Scan for the cell matching the given text and deliver its (X, Y) coordinate at center. 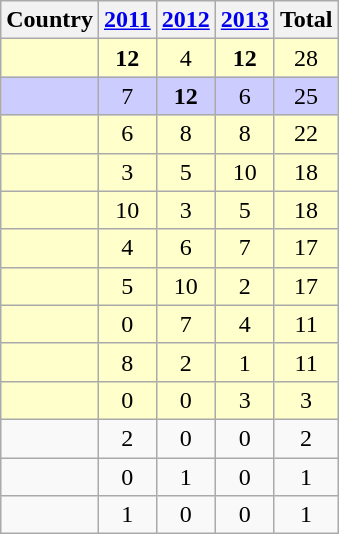
28 (306, 58)
Total (306, 20)
22 (306, 134)
2012 (186, 20)
25 (306, 96)
2013 (244, 20)
Country (50, 20)
2011 (127, 20)
